Capture the cell that displays the provided text and extract its (x, y) central coordinate. 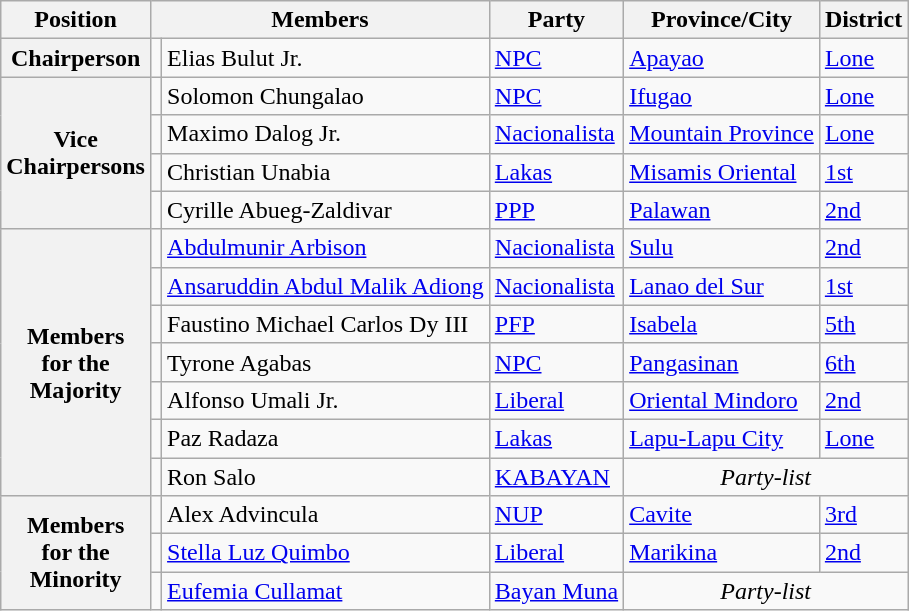
Solomon Chungalao (326, 96)
Party (556, 20)
6th (863, 362)
Pangasinan (722, 362)
Bayan Muna (556, 591)
Maximo Dalog Jr. (326, 134)
Misamis Oriental (722, 172)
Palawan (722, 210)
3rd (863, 515)
5th (863, 324)
Alfonso Umali Jr. (326, 400)
Membersfor theMajority (76, 362)
Eufemia Cullamat (326, 591)
KABAYAN (556, 477)
Ansaruddin Abdul Malik Adiong (326, 286)
Alex Advincula (326, 515)
Faustino Michael Carlos Dy III (326, 324)
Lapu-Lapu City (722, 438)
Cavite (722, 515)
Lanao del Sur (722, 286)
Chairperson (76, 58)
Cyrille Abueg-Zaldivar (326, 210)
ViceChairpersons (76, 153)
Ifugao (722, 96)
Isabela (722, 324)
Tyrone Agabas (326, 362)
Membersfor theMinority (76, 553)
NUP (556, 515)
PFP (556, 324)
District (863, 20)
Apayao (722, 58)
Abdulmunir Arbison (326, 248)
Mountain Province (722, 134)
Christian Unabia (326, 172)
Oriental Mindoro (722, 400)
Marikina (722, 553)
Stella Luz Quimbo (326, 553)
Paz Radaza (326, 438)
Members (320, 20)
Province/City (722, 20)
Ron Salo (326, 477)
Elias Bulut Jr. (326, 58)
Sulu (722, 248)
PPP (556, 210)
Position (76, 20)
